Provide the (X, Y) coordinate of the cell's center where the given text is located.  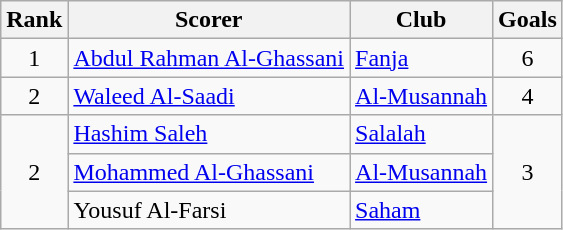
3 (528, 172)
Yousuf Al-Farsi (209, 210)
1 (34, 58)
Waleed Al-Saadi (209, 96)
Fanja (422, 58)
Goals (528, 20)
6 (528, 58)
Salalah (422, 134)
Saham (422, 210)
Abdul Rahman Al-Ghassani (209, 58)
4 (528, 96)
Rank (34, 20)
Club (422, 20)
Mohammed Al-Ghassani (209, 172)
Hashim Saleh (209, 134)
Scorer (209, 20)
